Extract the [x, y] coordinate from the center of the cell holding the provided text.  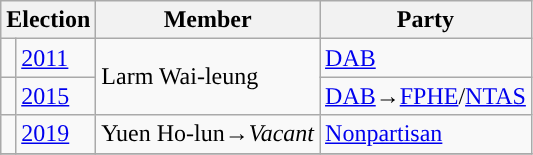
2015 [56, 96]
Yuen Ho-lun→Vacant [208, 134]
Election [48, 20]
Larm Wai-leung [208, 77]
2011 [56, 58]
2019 [56, 134]
Party [426, 20]
Nonpartisan [426, 134]
Member [208, 20]
DAB [426, 58]
DAB→FPHE/NTAS [426, 96]
